Detect which cell encompasses the target text, then output its [X, Y] center coordinate. 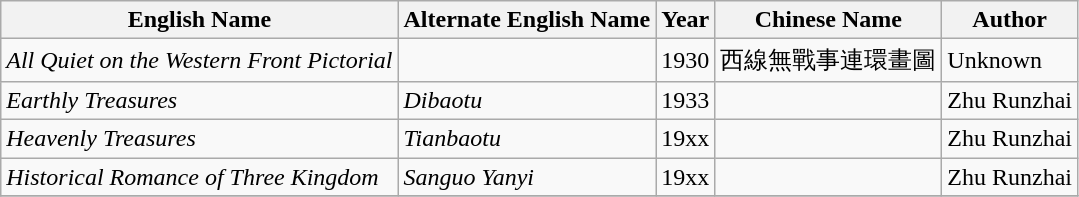
Tianbaotu [527, 138]
西線無戰事連環畫圖 [828, 60]
English Name [200, 20]
Author [1010, 20]
1930 [686, 60]
All Quiet on the Western Front Pictorial [200, 60]
1933 [686, 100]
Sanguo Yanyi [527, 177]
Historical Romance of Three Kingdom [200, 177]
Dibaotu [527, 100]
Alternate English Name [527, 20]
Unknown [1010, 60]
Earthly Treasures [200, 100]
Heavenly Treasures [200, 138]
Chinese Name [828, 20]
Year [686, 20]
